Locate the cell with the specified text and output its [x, y] center coordinate. 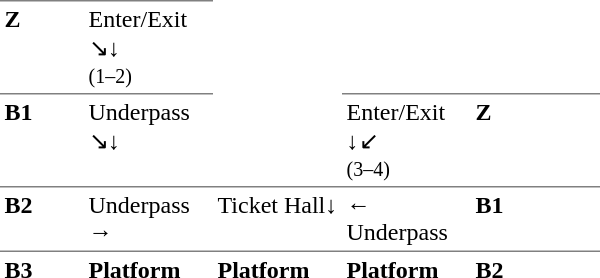
Enter/Exit ↘↓(1–2) [148, 46]
← Underpass [406, 218]
Ticket Hall↓ [278, 218]
Underpass → [148, 218]
B2 [42, 218]
Underpass ↘↓ [148, 140]
Enter/Exit ↓↙(3–4) [406, 140]
